Capture the cell that displays the provided text and extract its [X, Y] central coordinate. 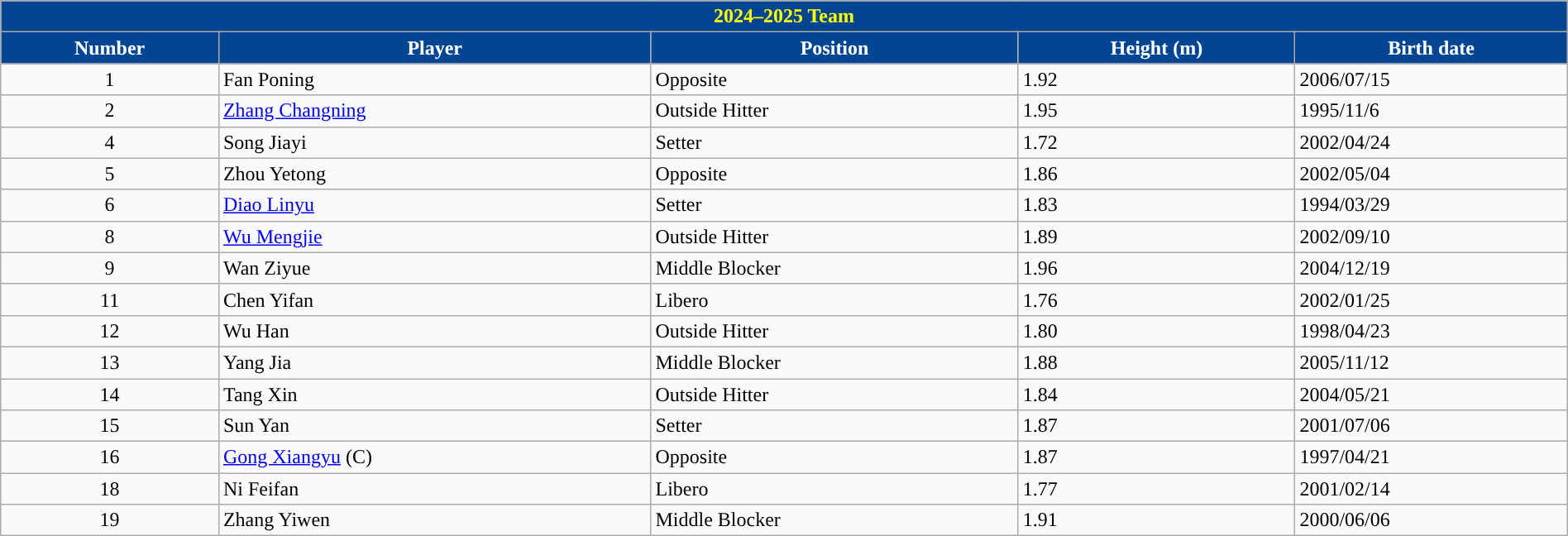
Fan Poning [435, 79]
18 [110, 489]
15 [110, 426]
Sun Yan [435, 426]
Song Jiayi [435, 142]
2006/07/15 [1431, 79]
16 [110, 457]
12 [110, 331]
Height (m) [1156, 48]
2004/12/19 [1431, 268]
Birth date [1431, 48]
11 [110, 299]
Ni Feifan [435, 489]
6 [110, 205]
Number [110, 48]
Diao Linyu [435, 205]
Gong Xiangyu (C) [435, 457]
Tang Xin [435, 395]
1.91 [1156, 520]
2024–2025 Team [784, 17]
1.76 [1156, 299]
Player [435, 48]
Chen Yifan [435, 299]
1.86 [1156, 174]
2002/09/10 [1431, 237]
4 [110, 142]
5 [110, 174]
1994/03/29 [1431, 205]
1.92 [1156, 79]
1997/04/21 [1431, 457]
2001/02/14 [1431, 489]
8 [110, 237]
2000/06/06 [1431, 520]
2 [110, 111]
1995/11/6 [1431, 111]
2005/11/12 [1431, 362]
1998/04/23 [1431, 331]
1.96 [1156, 268]
19 [110, 520]
1.83 [1156, 205]
2004/05/21 [1431, 395]
1.84 [1156, 395]
2002/05/04 [1431, 174]
2002/01/25 [1431, 299]
Yang Jia [435, 362]
Wu Mengjie [435, 237]
Zhou Yetong [435, 174]
Wan Ziyue [435, 268]
Zhang Changning [435, 111]
13 [110, 362]
2001/07/06 [1431, 426]
1.95 [1156, 111]
1.88 [1156, 362]
14 [110, 395]
9 [110, 268]
2002/04/24 [1431, 142]
Zhang Yiwen [435, 520]
1.77 [1156, 489]
1.89 [1156, 237]
Position [834, 48]
1.72 [1156, 142]
1 [110, 79]
Wu Han [435, 331]
1.80 [1156, 331]
